From the cell containing the given text, extract its center point as (X, Y) coordinate. 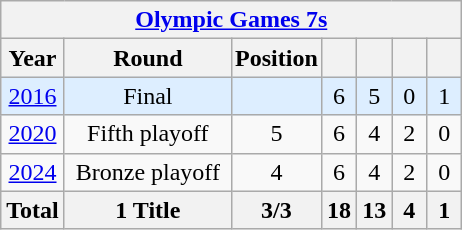
Total (33, 210)
Olympic Games 7s (232, 20)
1 Title (148, 210)
Position (276, 58)
2024 (33, 172)
3/3 (276, 210)
Final (148, 96)
13 (374, 210)
2016 (33, 96)
Fifth playoff (148, 134)
18 (340, 210)
2020 (33, 134)
Bronze playoff (148, 172)
Round (148, 58)
Year (33, 58)
